Return (x, y) of the center of cell containing provided text 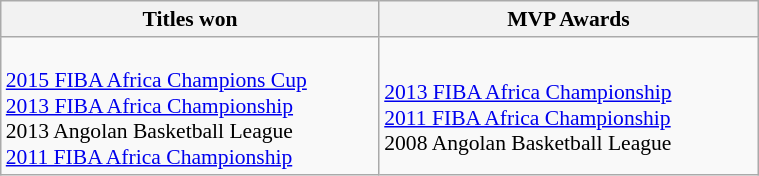
2015 FIBA Africa Champions Cup 2013 FIBA Africa Championship 2013 Angolan Basketball League 2011 FIBA Africa Championship (190, 106)
MVP Awards (568, 19)
2013 FIBA Africa Championship 2011 FIBA Africa Championship 2008 Angolan Basketball League (568, 106)
Titles won (190, 19)
